For the text-containing cell, return its midpoint in (X, Y) coordinate format. 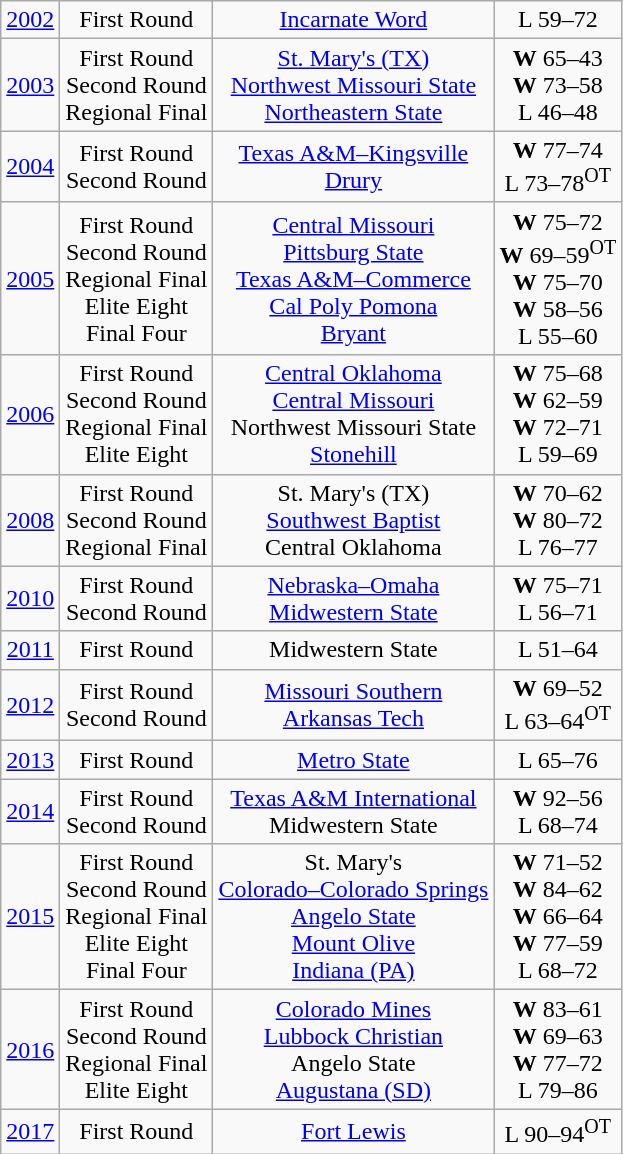
2014 (30, 812)
W 92–56L 68–74 (558, 812)
W 75–71L 56–71 (558, 598)
Colorado MinesLubbock ChristianAngelo StateAugustana (SD) (354, 1050)
L 65–76 (558, 760)
2008 (30, 520)
W 65–43W 73–58L 46–48 (558, 85)
St. Mary's (TX)Southwest BaptistCentral Oklahoma (354, 520)
2002 (30, 20)
2003 (30, 85)
Fort Lewis (354, 1132)
W 75–68W 62–59W 72–71L 59–69 (558, 414)
Midwestern State (354, 650)
W 69–52L 63–64OT (558, 705)
W 77–74L 73–78OT (558, 167)
L 90–94OT (558, 1132)
Incarnate Word (354, 20)
2013 (30, 760)
2004 (30, 167)
2015 (30, 917)
Texas A&M InternationalMidwestern State (354, 812)
L 59–72 (558, 20)
St. Mary'sColorado–Colorado SpringsAngelo StateMount OliveIndiana (PA) (354, 917)
2012 (30, 705)
W 75–72W 69–59OTW 75–70W 58–56L 55–60 (558, 278)
2017 (30, 1132)
2016 (30, 1050)
Central OklahomaCentral MissouriNorthwest Missouri StateStonehill (354, 414)
St. Mary's (TX)Northwest Missouri StateNortheastern State (354, 85)
2011 (30, 650)
Central MissouriPittsburg StateTexas A&M–CommerceCal Poly PomonaBryant (354, 278)
Texas A&M–KingsvilleDrury (354, 167)
2006 (30, 414)
2010 (30, 598)
W 71–52W 84–62W 66–64W 77–59L 68–72 (558, 917)
L 51–64 (558, 650)
Metro State (354, 760)
Missouri SouthernArkansas Tech (354, 705)
W 70–62W 80–72L 76–77 (558, 520)
Nebraska–OmahaMidwestern State (354, 598)
W 83–61W 69–63W 77–72L 79–86 (558, 1050)
2005 (30, 278)
